Search for the cell housing the specified text and yield its (x, y) center coordinate. 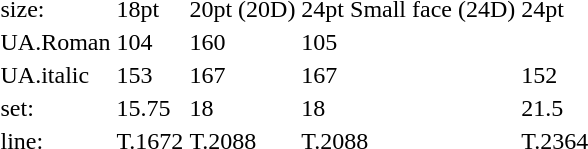
104 (150, 42)
153 (150, 75)
105 (408, 42)
160 (242, 42)
15.75 (150, 108)
